Capture the cell that displays the provided text and extract its [x, y] central coordinate. 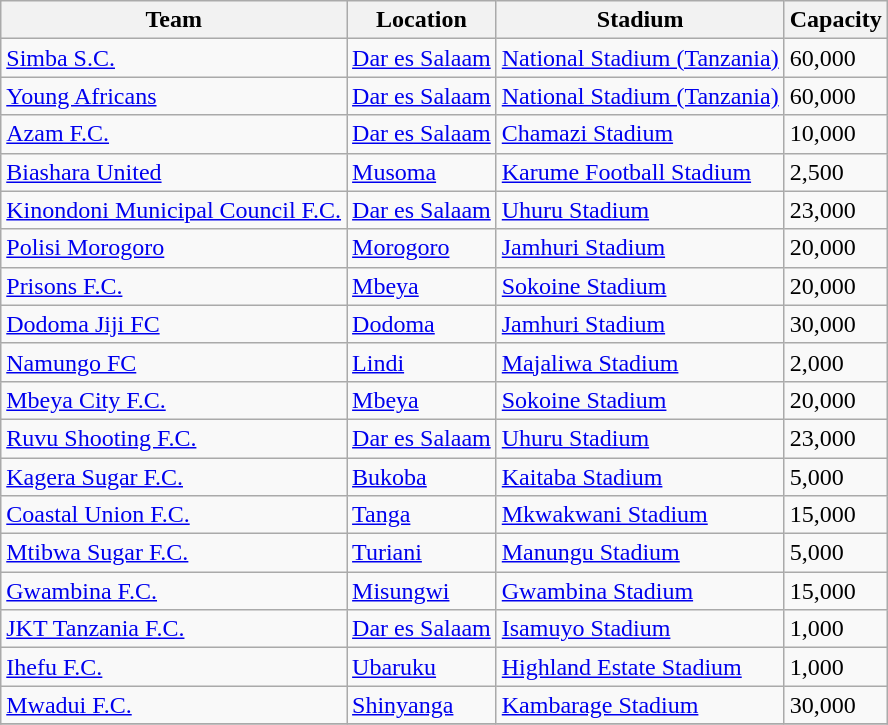
Karume Football Stadium [640, 172]
Mwadui F.C. [174, 705]
Team [174, 20]
Isamuyo Stadium [640, 629]
Dodoma Jiji FC [174, 324]
Kinondoni Municipal Council F.C. [174, 210]
Bukoba [422, 477]
Ihefu F.C. [174, 667]
Manungu Stadium [640, 553]
Shinyanga [422, 705]
JKT Tanzania F.C. [174, 629]
Biashara United [174, 172]
Turiani [422, 553]
Polisi Morogoro [174, 248]
Coastal Union F.C. [174, 515]
Ubaruku [422, 667]
Morogoro [422, 248]
10,000 [836, 134]
Mkwakwani Stadium [640, 515]
Simba S.C. [174, 58]
Mtibwa Sugar F.C. [174, 553]
Location [422, 20]
Kambarage Stadium [640, 705]
Majaliwa Stadium [640, 362]
Highland Estate Stadium [640, 667]
Chamazi Stadium [640, 134]
Stadium [640, 20]
Gwambina F.C. [174, 591]
Gwambina Stadium [640, 591]
Lindi [422, 362]
Azam F.C. [174, 134]
Kagera Sugar F.C. [174, 477]
Tanga [422, 515]
Kaitaba Stadium [640, 477]
Misungwi [422, 591]
Capacity [836, 20]
Prisons F.C. [174, 286]
Dodoma [422, 324]
2,500 [836, 172]
Young Africans [174, 96]
Namungo FC [174, 362]
Ruvu Shooting F.C. [174, 438]
Musoma [422, 172]
Mbeya City F.C. [174, 400]
2,000 [836, 362]
